Identify which cell holds the provided text, then report its (X, Y) central coordinate. 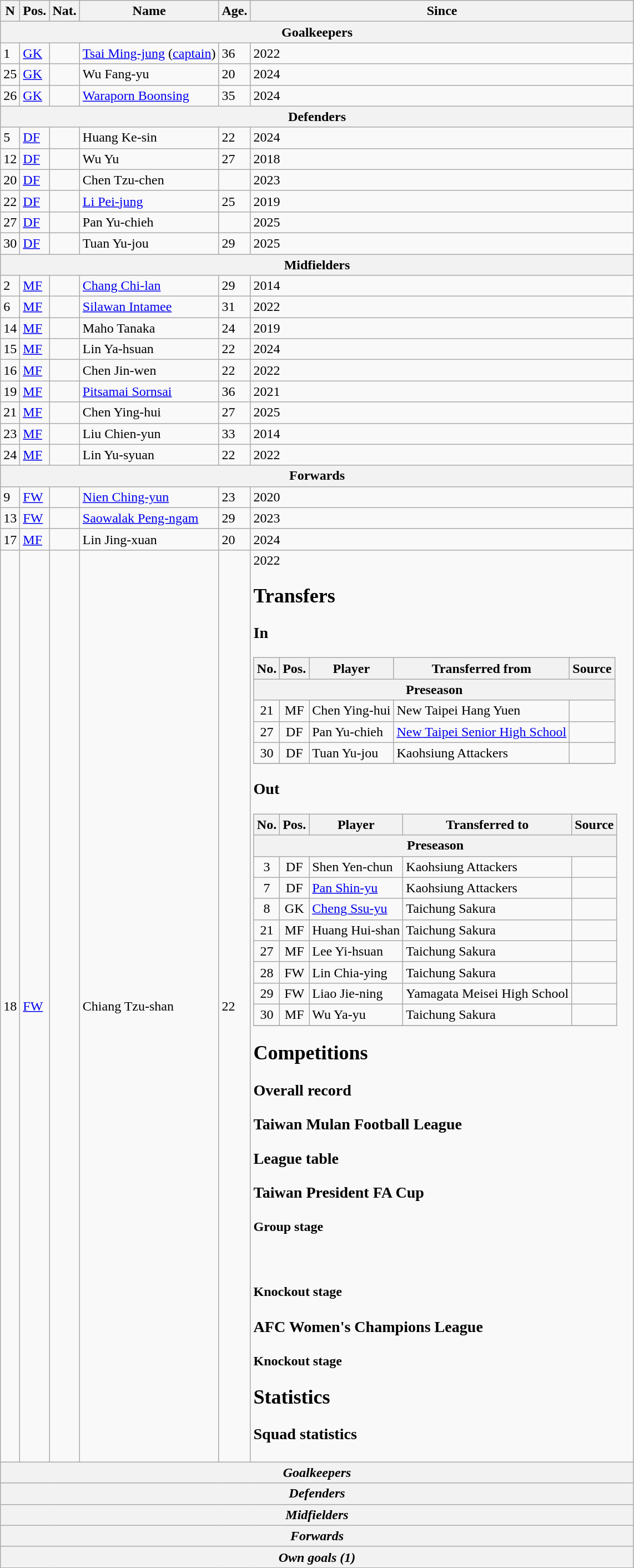
Lin Yu-syuan (149, 455)
2 (10, 286)
7 (266, 888)
Chen Tzu-chen (149, 180)
Huang Hui-shan (356, 930)
33 (234, 434)
31 (234, 307)
Lin Ya-hsuan (149, 349)
13 (10, 518)
New Taipei Hang Yuen (482, 711)
Huang Ke-sin (149, 138)
Silawan Intamee (149, 307)
Nat. (64, 11)
2020 (442, 497)
28 (266, 972)
Wu Yu (149, 159)
Yamagata Meisei High School (487, 993)
Lee Yi-hsuan (356, 951)
N (10, 11)
19 (10, 391)
Li Pei-jung (149, 201)
Waraporn Boonsing (149, 96)
3 (266, 867)
15 (10, 349)
Transferred from (482, 669)
Wu Ya-yu (356, 1014)
16 (10, 370)
Pan Shin-yu (356, 888)
Name (149, 11)
5 (10, 138)
Transferred to (487, 825)
8 (266, 909)
2018 (442, 159)
Nien Ching-yun (149, 497)
Lin Chia-ying (356, 972)
18 (10, 1006)
6 (10, 307)
Since (442, 11)
9 (10, 497)
Cheng Ssu-yu (356, 909)
Shen Yen-chun (356, 867)
Lin Jing-xuan (149, 539)
26 (10, 96)
Age. (234, 11)
1 (10, 53)
Liao Jie-ning (356, 993)
Liu Chien-yun (149, 434)
Chiang Tzu-shan (149, 1006)
Saowalak Peng-ngam (149, 518)
14 (10, 328)
35 (234, 96)
Pitsamai Sornsai (149, 391)
Chang Chi-lan (149, 286)
New Taipei Senior High School (482, 732)
Chen Jin-wen (149, 370)
Tsai Ming-jung (captain) (149, 53)
2021 (442, 391)
Own goals (1) (318, 1557)
Maho Tanaka (149, 328)
Wu Fang-yu (149, 74)
12 (10, 159)
17 (10, 539)
